Identify which cell holds the provided text, then report its (x, y) central coordinate. 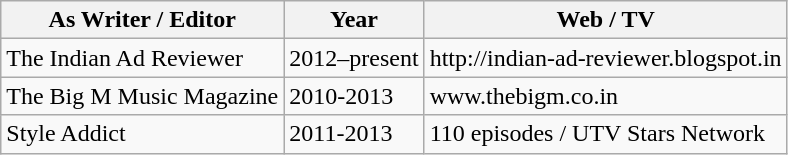
http://indian-ad-reviewer.blogspot.in (606, 58)
Year (354, 20)
Style Addict (142, 134)
2010-2013 (354, 96)
Web / TV (606, 20)
As Writer / Editor (142, 20)
2012–present (354, 58)
The Indian Ad Reviewer (142, 58)
110 episodes / UTV Stars Network (606, 134)
The Big M Music Magazine (142, 96)
2011-2013 (354, 134)
www.thebigm.co.in (606, 96)
